Find where the given text appears and provide that cell's center as (X, Y) coordinate. 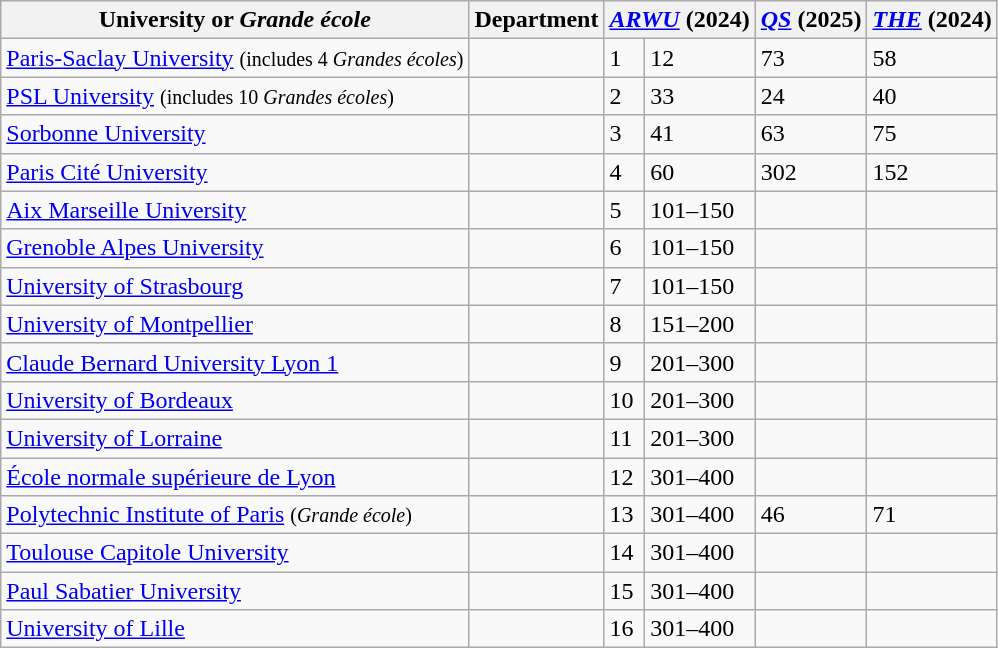
École normale supérieure de Lyon (235, 477)
2 (624, 96)
151–200 (700, 324)
Sorbonne University (235, 134)
73 (811, 58)
7 (624, 286)
4 (624, 172)
PSL University (includes 10 Grandes écoles) (235, 96)
1 (624, 58)
71 (932, 515)
63 (811, 134)
University of Bordeaux (235, 400)
University of Lorraine (235, 438)
302 (811, 172)
13 (624, 515)
5 (624, 210)
THE (2024) (932, 20)
Paris-Saclay University (includes 4 Grandes écoles) (235, 58)
9 (624, 362)
40 (932, 96)
8 (624, 324)
University or Grande école (235, 20)
46 (811, 515)
15 (624, 591)
10 (624, 400)
41 (700, 134)
6 (624, 248)
24 (811, 96)
Polytechnic Institute of Paris (Grande école) (235, 515)
16 (624, 629)
Aix Marseille University (235, 210)
University of Lille (235, 629)
ARWU (2024) (680, 20)
Toulouse Capitole University (235, 553)
33 (700, 96)
152 (932, 172)
11 (624, 438)
Claude Bernard University Lyon 1 (235, 362)
3 (624, 134)
58 (932, 58)
University of Strasbourg (235, 286)
Department (536, 20)
Paul Sabatier University (235, 591)
University of Montpellier (235, 324)
60 (700, 172)
Grenoble Alpes University (235, 248)
Paris Cité University (235, 172)
14 (624, 553)
75 (932, 134)
QS (2025) (811, 20)
